Determine the [X, Y] coordinate at the center of the cell enclosing the given text.  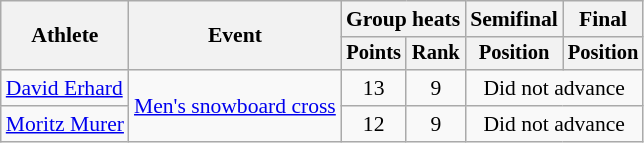
Men's snowboard cross [235, 106]
Rank [436, 54]
David Erhard [65, 88]
Athlete [65, 36]
Moritz Murer [65, 124]
Points [374, 54]
13 [374, 88]
Final [603, 19]
Group heats [403, 19]
12 [374, 124]
Event [235, 36]
Semifinal [514, 19]
